For the text-containing cell, return its midpoint in [X, Y] coordinate format. 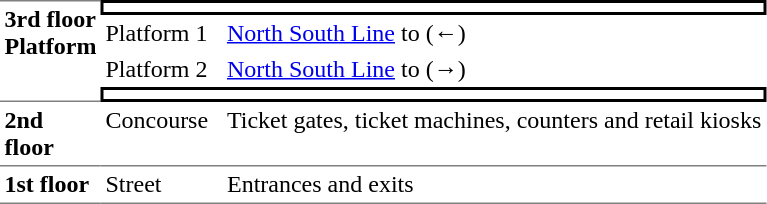
North South Line to (→) [494, 69]
Ticket gates, ticket machines, counters and retail kiosks [494, 134]
North South Line to (←) [494, 33]
Platform 2 [162, 69]
Entrances and exits [494, 185]
3rd floorPlatform [50, 51]
2nd floor [50, 134]
1st floor [50, 185]
Street [162, 185]
Platform 1 [162, 33]
Concourse [162, 134]
